Capture the cell that displays the provided text and extract its (x, y) central coordinate. 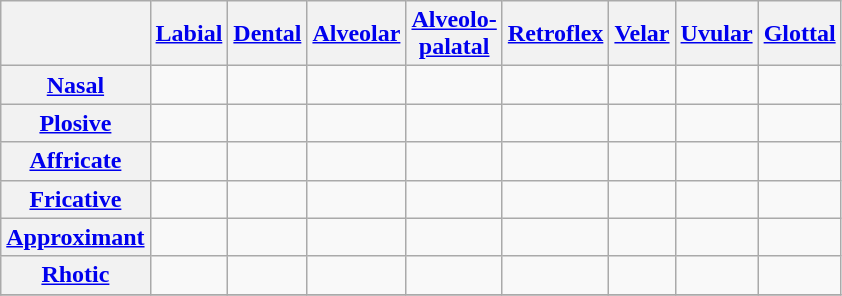
Alveolar (356, 34)
Labial (189, 34)
Approximant (76, 237)
Uvular (716, 34)
Velar (642, 34)
Plosive (76, 123)
Fricative (76, 199)
Rhotic (76, 275)
Nasal (76, 85)
Retroflex (556, 34)
Glottal (800, 34)
Dental (268, 34)
Affricate (76, 161)
Alveolo-palatal (454, 34)
